Output the [X, Y] coordinate of the center of the cell containing the given text.  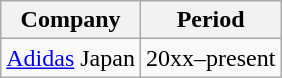
Adidas Japan [71, 58]
20xx–present [210, 58]
Period [210, 20]
Company [71, 20]
